Extract the [x, y] coordinate from the center of the cell holding the provided text.  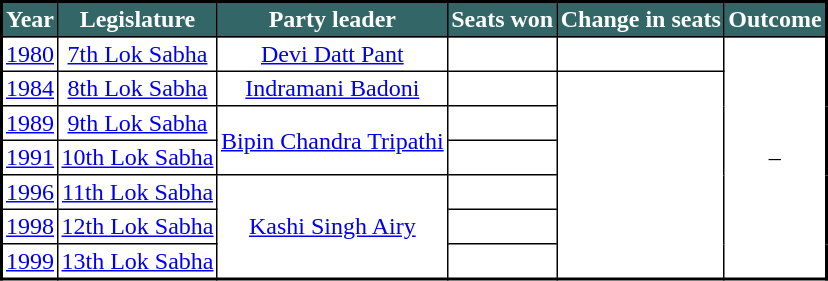
Bipin Chandra Tripathi [332, 140]
1980 [30, 54]
– [775, 158]
11th Lok Sabha [138, 192]
Indramani Badoni [332, 88]
1998 [30, 226]
1984 [30, 88]
1996 [30, 192]
7th Lok Sabha [138, 54]
Legislature [138, 20]
9th Lok Sabha [138, 123]
1989 [30, 123]
Party leader [332, 20]
Change in seats [641, 20]
1999 [30, 262]
1991 [30, 157]
Outcome [775, 20]
Year [30, 20]
Seats won [502, 20]
Devi Datt Pant [332, 54]
Kashi Singh Airy [332, 227]
8th Lok Sabha [138, 88]
13th Lok Sabha [138, 262]
12th Lok Sabha [138, 226]
10th Lok Sabha [138, 157]
